Return the (X, Y) coordinate for the center point of the cell that contains the specified text.  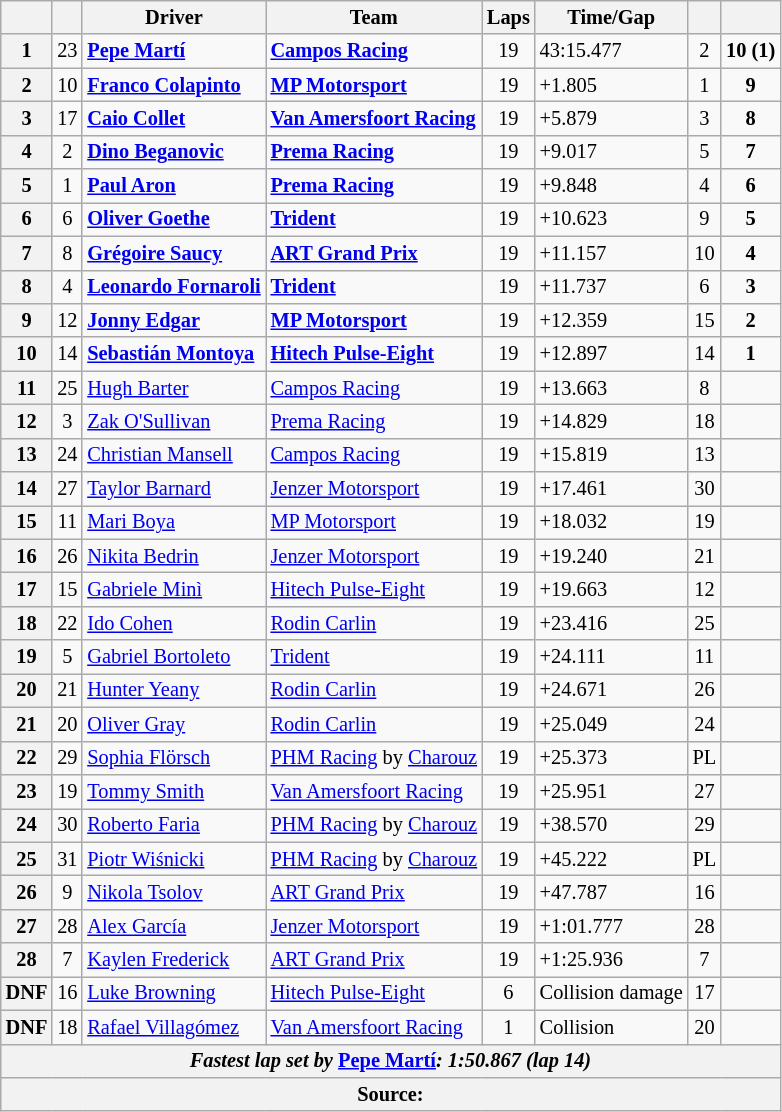
Sebastián Montoya (174, 354)
Hugh Barter (174, 388)
+9.017 (612, 152)
+11.157 (612, 253)
Hunter Yeany (174, 690)
+25.373 (612, 758)
Paul Aron (174, 186)
Caio Collet (174, 118)
Grégoire Saucy (174, 253)
Rafael Villagómez (174, 1027)
Ido Cohen (174, 623)
Jonny Edgar (174, 320)
+23.416 (612, 623)
Roberto Faria (174, 825)
+1:01.777 (612, 926)
Gabriel Bortoleto (174, 657)
31 (67, 859)
Sophia Flörsch (174, 758)
Fastest lap set by Pepe Martí: 1:50.867 (lap 14) (390, 1061)
Taylor Barnard (174, 489)
Laps (508, 17)
Team (374, 17)
Leonardo Fornaroli (174, 287)
+47.787 (612, 892)
Kaylen Frederick (174, 960)
Driver (174, 17)
Christian Mansell (174, 455)
Zak O'Sullivan (174, 421)
43:15.477 (612, 51)
Alex García (174, 926)
+1:25.936 (612, 960)
+19.663 (612, 589)
+19.240 (612, 556)
Time/Gap (612, 17)
Piotr Wiśnicki (174, 859)
Luke Browning (174, 993)
+14.829 (612, 421)
+38.570 (612, 825)
Oliver Gray (174, 724)
+9.848 (612, 186)
+18.032 (612, 522)
Pepe Martí (174, 51)
+5.879 (612, 118)
+24.671 (612, 690)
Franco Colapinto (174, 85)
Nikita Bedrin (174, 556)
+17.461 (612, 489)
Tommy Smith (174, 791)
Source: (390, 1094)
+12.897 (612, 354)
Gabriele Minì (174, 589)
+15.819 (612, 455)
+10.623 (612, 219)
+1.805 (612, 85)
Collision damage (612, 993)
Oliver Goethe (174, 219)
+45.222 (612, 859)
+24.111 (612, 657)
Mari Boya (174, 522)
10 (1) (750, 51)
Dino Beganovic (174, 152)
+12.359 (612, 320)
+25.951 (612, 791)
Nikola Tsolov (174, 892)
+25.049 (612, 724)
Collision (612, 1027)
+11.737 (612, 287)
+13.663 (612, 388)
